Capture the cell that displays the provided text and extract its [x, y] central coordinate. 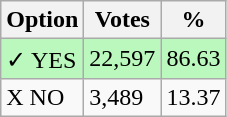
% [194, 20]
22,597 [122, 59]
86.63 [194, 59]
13.37 [194, 97]
X NO [42, 97]
✓ YES [42, 59]
3,489 [122, 97]
Votes [122, 20]
Option [42, 20]
